From the cell containing the given text, extract its center point as (x, y) coordinate. 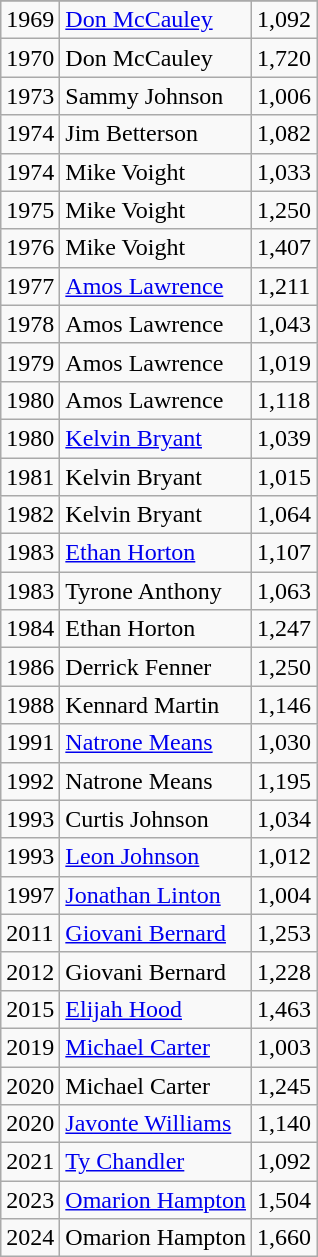
2012 (30, 971)
1,407 (284, 248)
1,004 (284, 895)
1976 (30, 248)
1,228 (284, 971)
1986 (30, 667)
1973 (30, 96)
Leon Johnson (156, 857)
Elijah Hood (156, 1009)
1,245 (284, 1085)
1,140 (284, 1124)
1979 (30, 362)
2021 (30, 1162)
1,030 (284, 743)
1975 (30, 210)
1969 (30, 20)
1997 (30, 895)
1,063 (284, 591)
1984 (30, 629)
Ty Chandler (156, 1162)
2024 (30, 1238)
Sammy Johnson (156, 96)
1982 (30, 515)
1977 (30, 286)
1,033 (284, 172)
1,019 (284, 362)
Derrick Fenner (156, 667)
1,504 (284, 1200)
1,034 (284, 819)
2011 (30, 933)
1,195 (284, 781)
Javonte Williams (156, 1124)
1,463 (284, 1009)
1,015 (284, 477)
1,082 (284, 134)
1,247 (284, 629)
2015 (30, 1009)
2023 (30, 1200)
1,043 (284, 324)
1978 (30, 324)
1,146 (284, 705)
1,720 (284, 58)
Kennard Martin (156, 705)
Jonathan Linton (156, 895)
1,211 (284, 286)
1,118 (284, 400)
1,107 (284, 553)
1,253 (284, 933)
2019 (30, 1047)
Tyrone Anthony (156, 591)
1992 (30, 781)
Curtis Johnson (156, 819)
1,012 (284, 857)
Jim Betterson (156, 134)
1,064 (284, 515)
1981 (30, 477)
1,003 (284, 1047)
1970 (30, 58)
1,660 (284, 1238)
1991 (30, 743)
1,039 (284, 438)
1988 (30, 705)
1,006 (284, 96)
